Search for the cell housing the specified text and yield its (x, y) center coordinate. 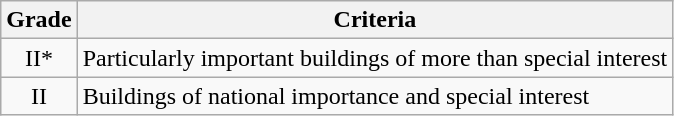
II (39, 96)
Particularly important buildings of more than special interest (375, 58)
II* (39, 58)
Buildings of national importance and special interest (375, 96)
Criteria (375, 20)
Grade (39, 20)
